Locate the cell with the specified text and output its (X, Y) center coordinate. 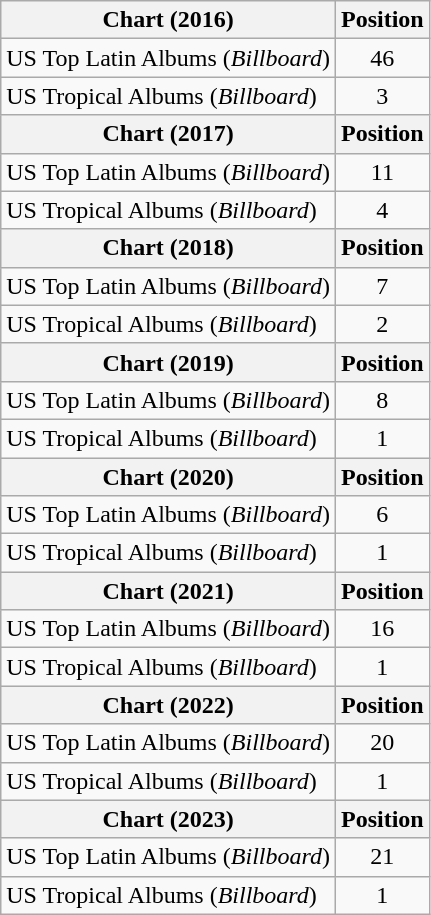
7 (382, 286)
Chart (2023) (168, 819)
16 (382, 629)
4 (382, 210)
8 (382, 400)
11 (382, 172)
Chart (2020) (168, 477)
46 (382, 58)
3 (382, 96)
2 (382, 324)
Chart (2019) (168, 362)
Chart (2016) (168, 20)
20 (382, 743)
Chart (2018) (168, 248)
6 (382, 515)
Chart (2017) (168, 134)
21 (382, 857)
Chart (2021) (168, 591)
Chart (2022) (168, 705)
